Detect which cell encompasses the target text, then output its (x, y) center coordinate. 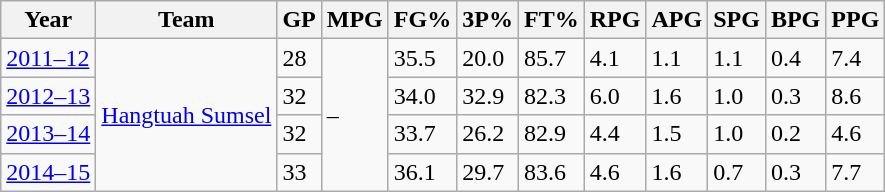
Year (48, 20)
– (354, 115)
29.7 (488, 172)
28 (299, 58)
APG (677, 20)
1.5 (677, 134)
33.7 (422, 134)
0.2 (795, 134)
33 (299, 172)
82.3 (551, 96)
0.4 (795, 58)
83.6 (551, 172)
6.0 (615, 96)
BPG (795, 20)
3P% (488, 20)
82.9 (551, 134)
PPG (856, 20)
4.1 (615, 58)
85.7 (551, 58)
FG% (422, 20)
34.0 (422, 96)
Hangtuah Sumsel (186, 115)
2012–13 (48, 96)
2013–14 (48, 134)
36.1 (422, 172)
2011–12 (48, 58)
35.5 (422, 58)
2014–15 (48, 172)
Team (186, 20)
20.0 (488, 58)
0.7 (737, 172)
7.7 (856, 172)
SPG (737, 20)
MPG (354, 20)
7.4 (856, 58)
GP (299, 20)
32.9 (488, 96)
FT% (551, 20)
26.2 (488, 134)
8.6 (856, 96)
4.4 (615, 134)
RPG (615, 20)
